Locate the cell with the specified text and output its [X, Y] center coordinate. 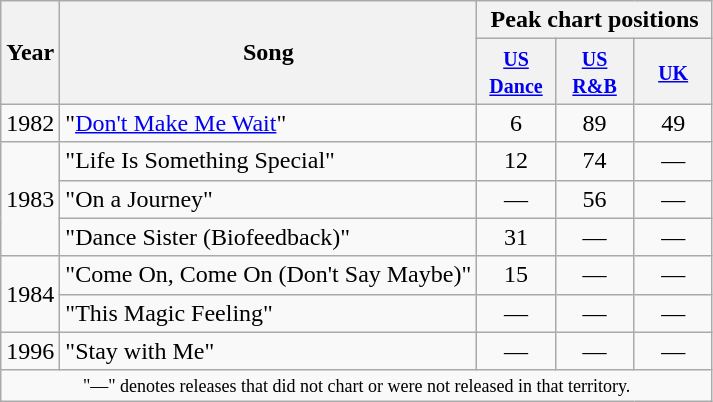
US R&B [594, 72]
Year [30, 52]
6 [516, 123]
15 [516, 275]
US Dance [516, 72]
1996 [30, 351]
"Come On, Come On (Don't Say Maybe)" [268, 275]
12 [516, 161]
Peak chart positions [595, 20]
"—" denotes releases that did not chart or were not released in that territory. [357, 386]
"Stay with Me" [268, 351]
89 [594, 123]
Song [268, 52]
1984 [30, 294]
UK [674, 72]
1982 [30, 123]
49 [674, 123]
"Dance Sister (Biofeedback)" [268, 237]
"This Magic Feeling" [268, 313]
56 [594, 199]
1983 [30, 199]
"Don't Make Me Wait" [268, 123]
31 [516, 237]
"On a Journey" [268, 199]
"Life Is Something Special" [268, 161]
74 [594, 161]
